Return [x, y] of the center of cell containing provided text 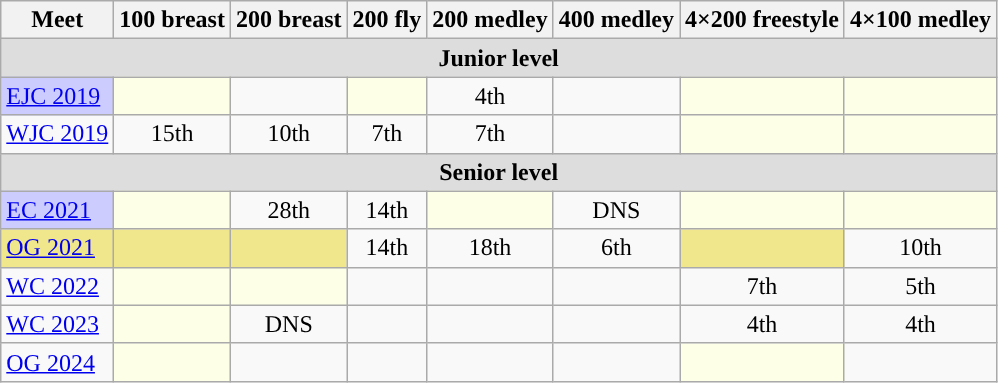
OG 2024 [58, 362]
200 breast [288, 20]
WC 2022 [58, 286]
4×100 medley [920, 20]
100 breast [172, 20]
15th [172, 134]
200 fly [387, 20]
OG 2021 [58, 248]
400 medley [616, 20]
Meet [58, 20]
WC 2023 [58, 324]
EC 2021 [58, 210]
5th [920, 286]
WJC 2019 [58, 134]
200 medley [490, 20]
6th [616, 248]
18th [490, 248]
Junior level [499, 58]
EJC 2019 [58, 96]
4×200 freestyle [762, 20]
Senior level [499, 172]
28th [288, 210]
